Locate the cell with the specified text and output its [x, y] center coordinate. 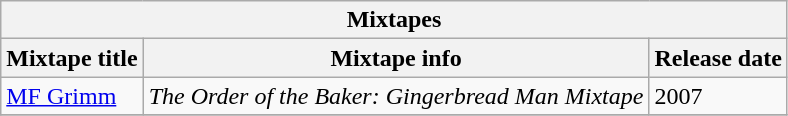
2007 [718, 96]
Mixtapes [394, 20]
The Order of the Baker: Gingerbread Man Mixtape [396, 96]
Mixtape title [72, 58]
Release date [718, 58]
MF Grimm [72, 96]
Mixtape info [396, 58]
